Extract the (X, Y) coordinate from the center of the cell holding the provided text.  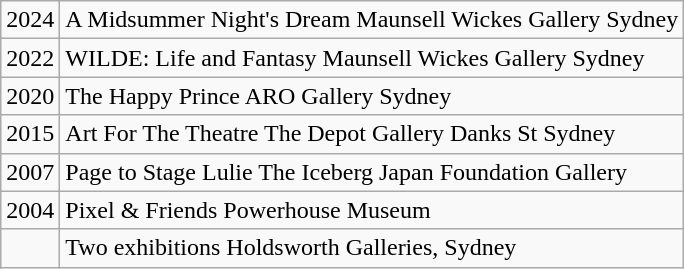
Two exhibitions Holdsworth Galleries, Sydney (372, 248)
The Happy Prince ARO Gallery Sydney (372, 96)
Art For The Theatre The Depot Gallery Danks St Sydney (372, 134)
2007 (30, 172)
2022 (30, 58)
2024 (30, 20)
2015 (30, 134)
Pixel & Friends Powerhouse Museum (372, 210)
2004 (30, 210)
WILDE: Life and Fantasy Maunsell Wickes Gallery Sydney (372, 58)
Page to Stage Lulie The Iceberg Japan Foundation Gallery (372, 172)
A Midsummer Night's Dream Maunsell Wickes Gallery Sydney (372, 20)
2020 (30, 96)
